Identify which cell holds the provided text, then report its (X, Y) central coordinate. 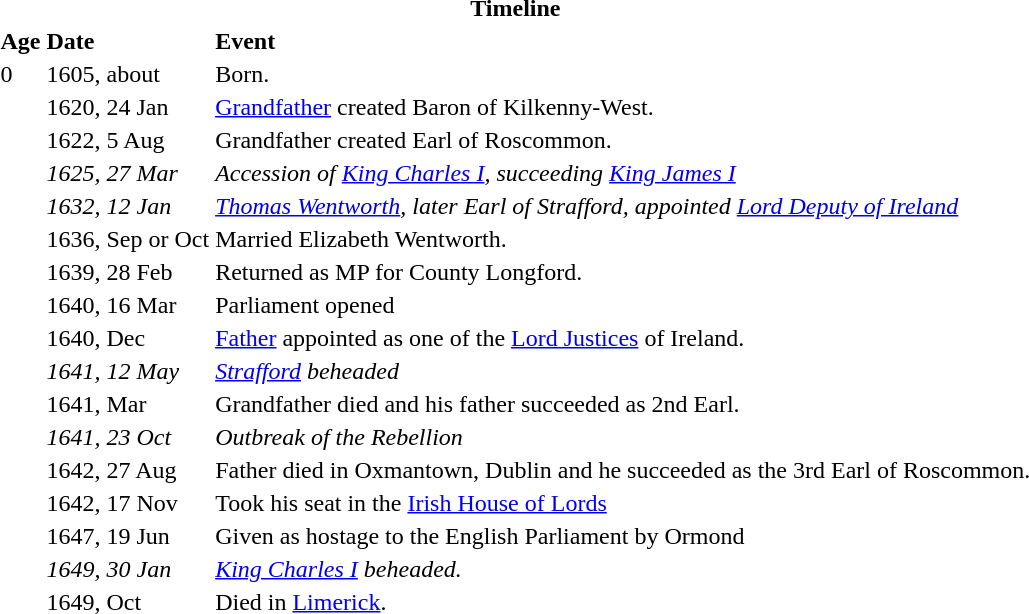
1647, 19 Jun (128, 536)
Date (128, 41)
1640, 16 Mar (128, 305)
1636, Sep or Oct (128, 239)
1642, 17 Nov (128, 503)
1605, about (128, 74)
1622, 5 Aug (128, 140)
1620, 24 Jan (128, 107)
1649, 30 Jan (128, 569)
1639, 28 Feb (128, 272)
1640, Dec (128, 338)
1625, 27 Mar (128, 173)
1642, 27 Aug (128, 470)
1632, 12 Jan (128, 206)
1641, Mar (128, 404)
1641, 23 Oct (128, 437)
1641, 12 May (128, 371)
